Identify which cell holds the provided text, then report its (x, y) central coordinate. 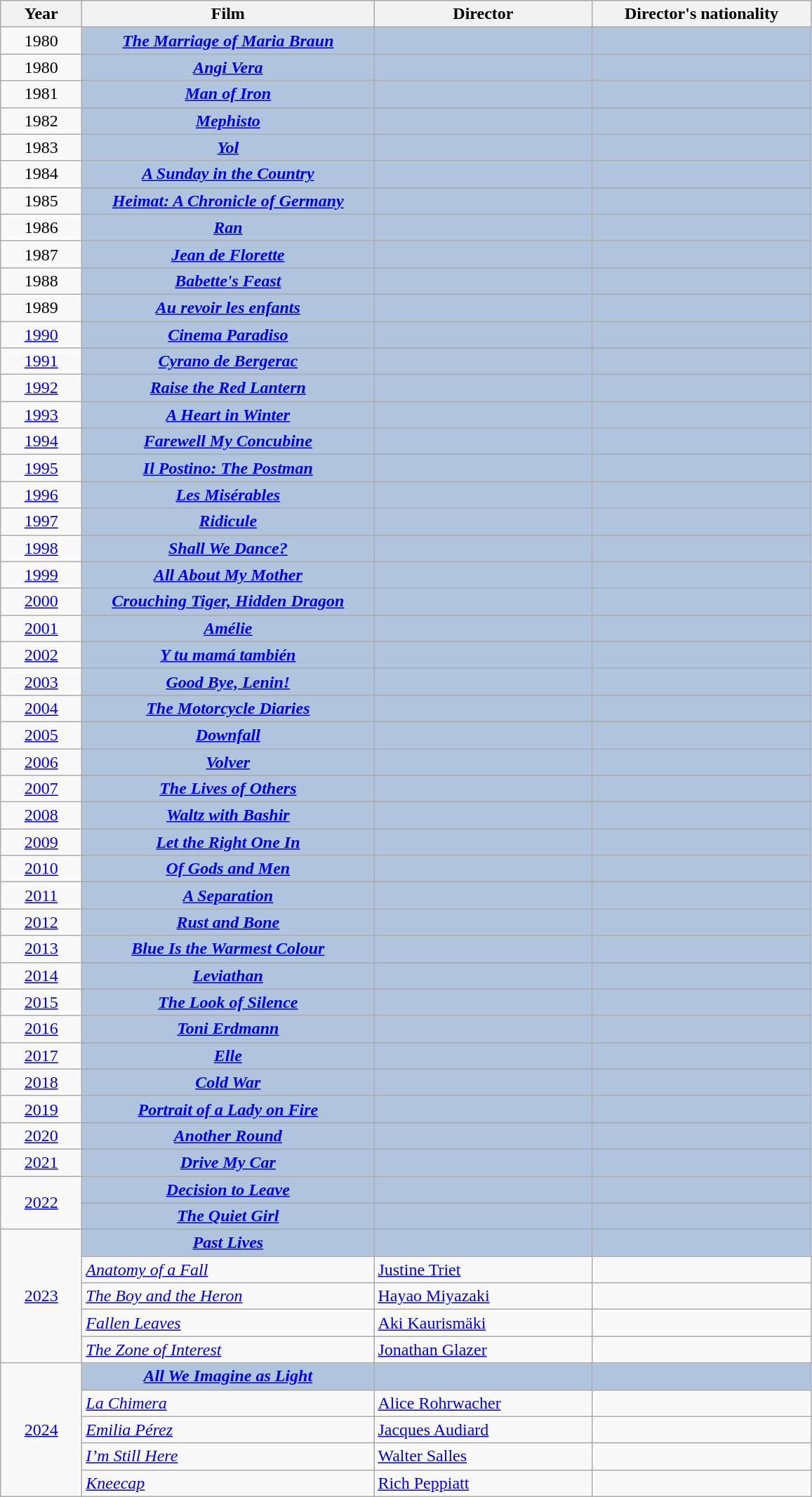
Emilia Pérez (228, 1430)
Raise the Red Lantern (228, 388)
All About My Mother (228, 575)
Shall We Dance? (228, 548)
1988 (41, 281)
2003 (41, 681)
Film (228, 14)
Another Round (228, 1136)
A Sunday in the Country (228, 174)
I’m Still Here (228, 1456)
Yol (228, 147)
A Heart in Winter (228, 415)
1982 (41, 121)
Il Postino: The Postman (228, 468)
The Marriage of Maria Braun (228, 41)
2000 (41, 601)
2010 (41, 869)
1983 (41, 147)
A Separation (228, 896)
Anatomy of a Fall (228, 1270)
Hayao Miyazaki (483, 1296)
Mephisto (228, 121)
Amélie (228, 628)
2018 (41, 1082)
1985 (41, 201)
2021 (41, 1162)
2011 (41, 896)
Leviathan (228, 976)
2024 (41, 1430)
The Boy and the Heron (228, 1296)
2017 (41, 1056)
Director's nationality (702, 14)
The Motorcycle Diaries (228, 708)
2020 (41, 1136)
Babette's Feast (228, 281)
2007 (41, 789)
Ran (228, 227)
All We Imagine as Light (228, 1376)
Rich Peppiatt (483, 1483)
1997 (41, 521)
Au revoir les enfants (228, 307)
Aki Kaurismäki (483, 1323)
Past Lives (228, 1243)
2015 (41, 1002)
Portrait of a Lady on Fire (228, 1109)
The Quiet Girl (228, 1216)
2012 (41, 922)
Blue Is the Warmest Colour (228, 949)
Jonathan Glazer (483, 1350)
Elle (228, 1056)
2009 (41, 842)
1996 (41, 495)
Cyrano de Bergerac (228, 361)
Ridicule (228, 521)
Cold War (228, 1082)
Director (483, 14)
Rust and Bone (228, 922)
Of Gods and Men (228, 869)
Year (41, 14)
Decision to Leave (228, 1190)
Alice Rohrwacher (483, 1403)
1998 (41, 548)
1990 (41, 335)
The Lives of Others (228, 789)
2013 (41, 949)
1992 (41, 388)
1993 (41, 415)
Drive My Car (228, 1162)
2022 (41, 1203)
Waltz with Bashir (228, 816)
1991 (41, 361)
1981 (41, 94)
1989 (41, 307)
Farewell My Concubine (228, 441)
2014 (41, 976)
1984 (41, 174)
Downfall (228, 735)
Man of Iron (228, 94)
Walter Salles (483, 1456)
La Chimera (228, 1403)
1986 (41, 227)
2001 (41, 628)
Crouching Tiger, Hidden Dragon (228, 601)
1995 (41, 468)
1999 (41, 575)
Cinema Paradiso (228, 335)
Volver (228, 761)
Jean de Florette (228, 254)
2016 (41, 1029)
2019 (41, 1109)
2002 (41, 655)
1987 (41, 254)
1994 (41, 441)
Good Bye, Lenin! (228, 681)
2006 (41, 761)
The Zone of Interest (228, 1350)
Kneecap (228, 1483)
The Look of Silence (228, 1002)
Jacques Audiard (483, 1430)
Angi Vera (228, 67)
Les Misérables (228, 495)
Toni Erdmann (228, 1029)
2008 (41, 816)
Justine Triet (483, 1270)
Y tu mamá también (228, 655)
Heimat: A Chronicle of Germany (228, 201)
2005 (41, 735)
2023 (41, 1296)
Let the Right One In (228, 842)
2004 (41, 708)
Fallen Leaves (228, 1323)
